Extract the [x, y] coordinate from the center of the cell holding the provided text.  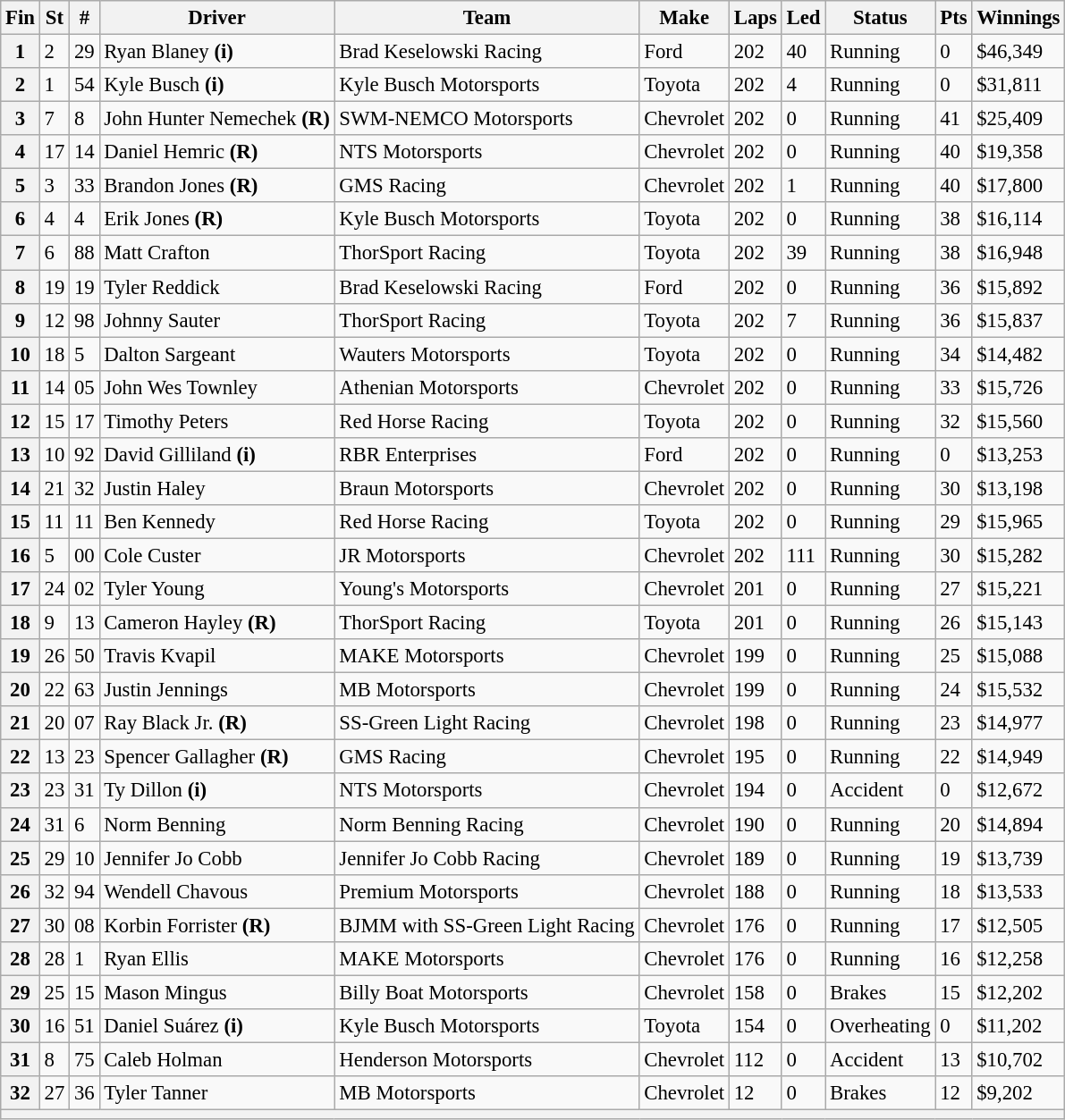
$12,202 [1019, 992]
Daniel Hemric (R) [216, 152]
RBR Enterprises [486, 455]
Korbin Forrister (R) [216, 925]
39 [803, 253]
Norm Benning [216, 824]
$15,221 [1019, 589]
Athenian Motorsports [486, 387]
$14,949 [1019, 757]
$13,253 [1019, 455]
Driver [216, 18]
$9,202 [1019, 1093]
41 [953, 119]
Tyler Reddick [216, 287]
Status [880, 18]
Norm Benning Racing [486, 824]
Winnings [1019, 18]
BJMM with SS-Green Light Racing [486, 925]
$13,198 [1019, 488]
08 [84, 925]
$13,739 [1019, 858]
SWM-NEMCO Motorsports [486, 119]
75 [84, 1059]
Timothy Peters [216, 421]
Ryan Ellis [216, 959]
$14,977 [1019, 723]
# [84, 18]
Premium Motorsports [486, 891]
$15,088 [1019, 656]
$13,533 [1019, 891]
Daniel Suárez (i) [216, 1026]
$17,800 [1019, 186]
John Hunter Nemechek (R) [216, 119]
Fin [21, 18]
Justin Jennings [216, 690]
Cameron Hayley (R) [216, 623]
$15,892 [1019, 287]
34 [953, 354]
Justin Haley [216, 488]
Ty Dillon (i) [216, 791]
$11,202 [1019, 1026]
Team [486, 18]
Laps [755, 18]
Erik Jones (R) [216, 219]
Wauters Motorsports [486, 354]
$12,258 [1019, 959]
Kyle Busch (i) [216, 85]
$15,560 [1019, 421]
$16,948 [1019, 253]
07 [84, 723]
Johnny Sauter [216, 320]
88 [84, 253]
154 [755, 1026]
Travis Kvapil [216, 656]
54 [84, 85]
63 [84, 690]
Overheating [880, 1026]
Caleb Holman [216, 1059]
Braun Motorsports [486, 488]
$14,482 [1019, 354]
$12,672 [1019, 791]
$15,726 [1019, 387]
190 [755, 824]
John Wes Townley [216, 387]
David Gilliland (i) [216, 455]
158 [755, 992]
$25,409 [1019, 119]
111 [803, 555]
Young's Motorsports [486, 589]
Brandon Jones (R) [216, 186]
Tyler Young [216, 589]
Pts [953, 18]
$16,114 [1019, 219]
$14,894 [1019, 824]
Dalton Sargeant [216, 354]
St [54, 18]
$15,143 [1019, 623]
195 [755, 757]
$15,965 [1019, 522]
Led [803, 18]
Wendell Chavous [216, 891]
112 [755, 1059]
Spencer Gallagher (R) [216, 757]
Ben Kennedy [216, 522]
188 [755, 891]
94 [84, 891]
Billy Boat Motorsports [486, 992]
Tyler Tanner [216, 1093]
Henderson Motorsports [486, 1059]
92 [84, 455]
$19,358 [1019, 152]
198 [755, 723]
Mason Mingus [216, 992]
$31,811 [1019, 85]
Jennifer Jo Cobb [216, 858]
189 [755, 858]
$15,532 [1019, 690]
Cole Custer [216, 555]
Make [684, 18]
Ray Black Jr. (R) [216, 723]
51 [84, 1026]
$46,349 [1019, 52]
$15,837 [1019, 320]
Jennifer Jo Cobb Racing [486, 858]
50 [84, 656]
98 [84, 320]
02 [84, 589]
JR Motorsports [486, 555]
$10,702 [1019, 1059]
Ryan Blaney (i) [216, 52]
Matt Crafton [216, 253]
$12,505 [1019, 925]
$15,282 [1019, 555]
00 [84, 555]
05 [84, 387]
194 [755, 791]
SS-Green Light Racing [486, 723]
